Search for the cell housing the specified text and yield its [X, Y] center coordinate. 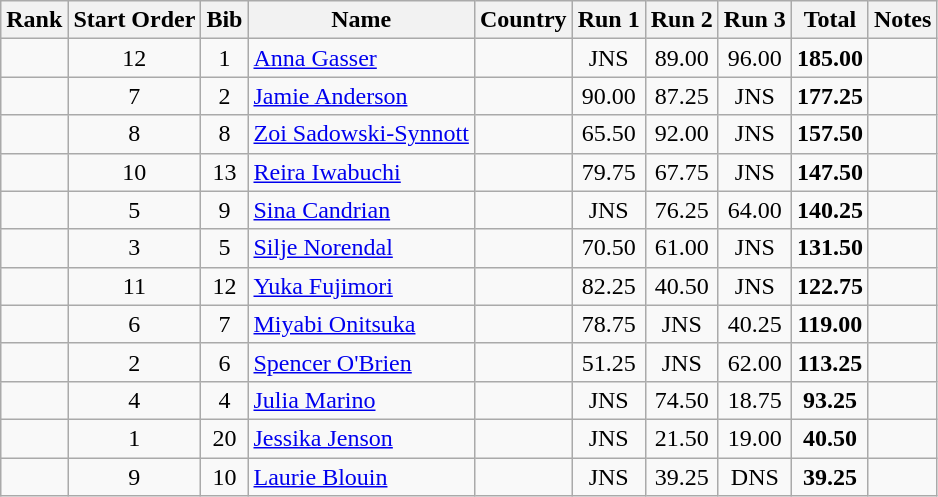
13 [224, 172]
40.25 [754, 324]
76.25 [682, 210]
Zoi Sadowski-Synnott [361, 134]
DNS [754, 477]
Julia Marino [361, 400]
90.00 [608, 96]
87.25 [682, 96]
177.25 [830, 96]
64.00 [754, 210]
11 [134, 286]
Sina Candrian [361, 210]
79.75 [608, 172]
92.00 [682, 134]
82.25 [608, 286]
78.75 [608, 324]
Spencer O'Brien [361, 362]
Yuka Fujimori [361, 286]
Silje Norendal [361, 248]
131.50 [830, 248]
Jessika Jenson [361, 438]
Miyabi Onitsuka [361, 324]
113.25 [830, 362]
89.00 [682, 58]
51.25 [608, 362]
Name [361, 20]
Country [523, 20]
Run 3 [754, 20]
157.50 [830, 134]
18.75 [754, 400]
67.75 [682, 172]
Laurie Blouin [361, 477]
Run 2 [682, 20]
Start Order [134, 20]
Total [830, 20]
62.00 [754, 362]
74.50 [682, 400]
119.00 [830, 324]
65.50 [608, 134]
Bib [224, 20]
185.00 [830, 58]
21.50 [682, 438]
Reira Iwabuchi [361, 172]
96.00 [754, 58]
147.50 [830, 172]
Run 1 [608, 20]
Jamie Anderson [361, 96]
Anna Gasser [361, 58]
20 [224, 438]
93.25 [830, 400]
Rank [34, 20]
61.00 [682, 248]
70.50 [608, 248]
122.75 [830, 286]
140.25 [830, 210]
19.00 [754, 438]
3 [134, 248]
Notes [902, 20]
